Search for the cell housing the specified text and yield its (X, Y) center coordinate. 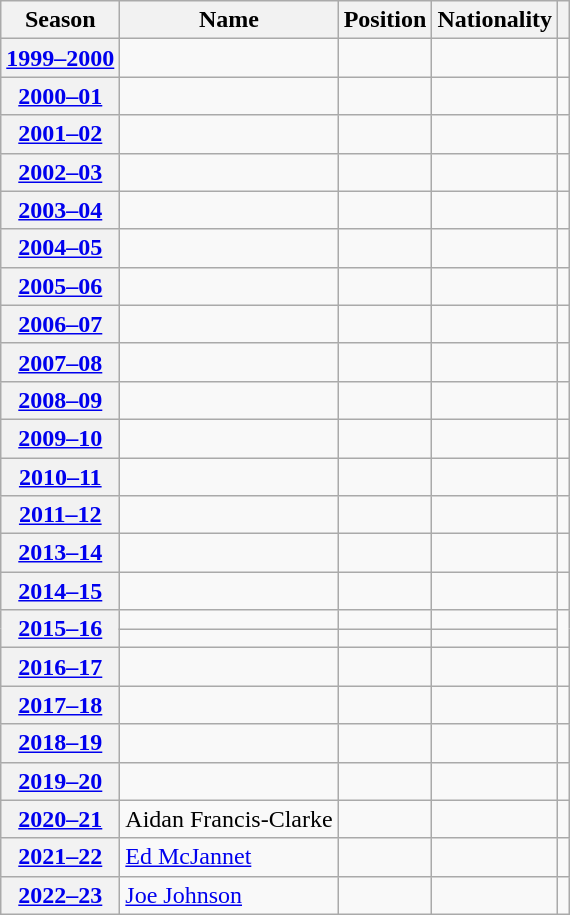
2005–06 (60, 286)
Ed McJannet (229, 857)
Nationality (495, 20)
2006–07 (60, 324)
2011–12 (60, 515)
1999–2000 (60, 58)
Name (229, 20)
2021–22 (60, 857)
2018–19 (60, 743)
2002–03 (60, 172)
2000–01 (60, 96)
Joe Johnson (229, 895)
Aidan Francis-Clarke (229, 819)
2003–04 (60, 210)
2022–23 (60, 895)
2010–11 (60, 477)
2009–10 (60, 438)
2013–14 (60, 553)
2001–02 (60, 134)
2008–09 (60, 400)
2017–18 (60, 705)
2015–16 (60, 629)
2019–20 (60, 781)
2016–17 (60, 667)
2020–21 (60, 819)
Position (385, 20)
2007–08 (60, 362)
2004–05 (60, 248)
Season (60, 20)
2014–15 (60, 591)
